Output the (x, y) coordinate of the center of the cell containing the given text.  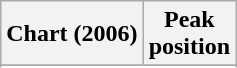
Chart (2006) (72, 34)
Peakposition (189, 34)
